Return (X, Y) of the center of cell containing provided text 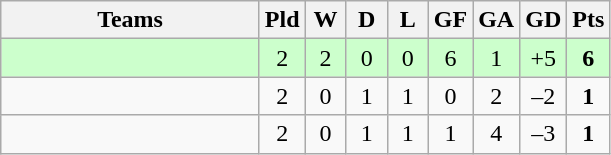
L (408, 20)
D (366, 20)
+5 (544, 58)
GF (450, 20)
GD (544, 20)
GA (496, 20)
4 (496, 134)
–3 (544, 134)
W (326, 20)
Pld (282, 20)
–2 (544, 96)
Pts (588, 20)
Teams (130, 20)
